For the text-containing cell, return its midpoint in (X, Y) coordinate format. 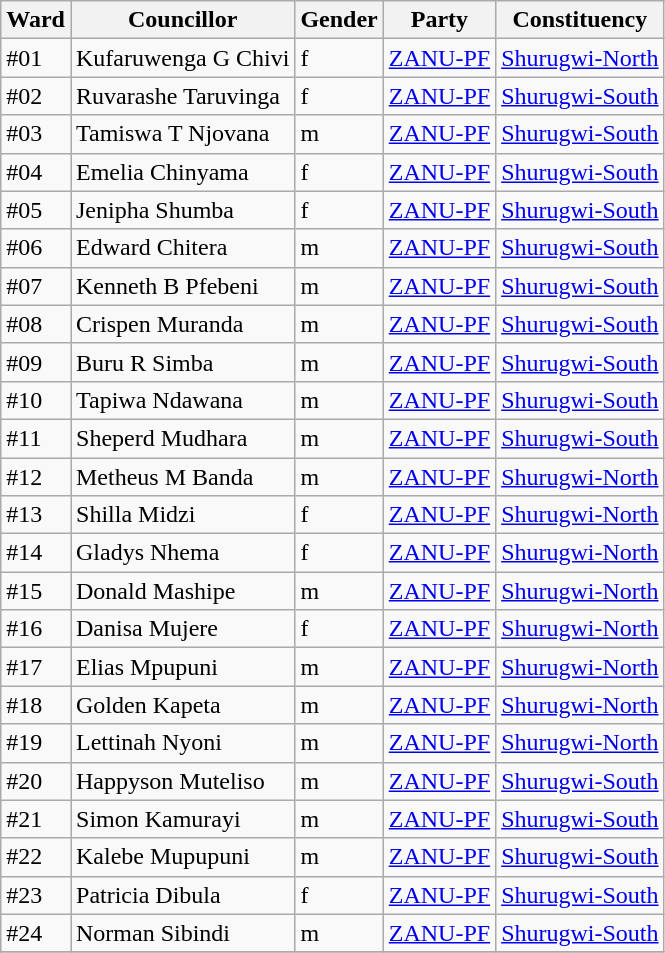
Jenipha Shumba (182, 210)
#07 (36, 286)
#17 (36, 667)
Sheperd Mudhara (182, 438)
#08 (36, 324)
#23 (36, 895)
#18 (36, 705)
Ward (36, 20)
Metheus M Banda (182, 477)
#02 (36, 96)
Golden Kapeta (182, 705)
#15 (36, 591)
Donald Mashipe (182, 591)
Tamiswa T Njovana (182, 134)
Gladys Nhema (182, 553)
#03 (36, 134)
#04 (36, 172)
Kufaruwenga G Chivi (182, 58)
#16 (36, 629)
Norman Sibindi (182, 933)
#19 (36, 743)
Constituency (580, 20)
#01 (36, 58)
#13 (36, 515)
#10 (36, 400)
#22 (36, 857)
Councillor (182, 20)
#24 (36, 933)
Crispen Muranda (182, 324)
Gender (339, 20)
#11 (36, 438)
Emelia Chinyama (182, 172)
#20 (36, 781)
Kenneth B Pfebeni (182, 286)
Shilla Midzi (182, 515)
Kalebe Mupupuni (182, 857)
Patricia Dibula (182, 895)
Buru R Simba (182, 362)
#05 (36, 210)
#14 (36, 553)
Tapiwa Ndawana (182, 400)
#06 (36, 248)
Ruvarashe Taruvinga (182, 96)
#21 (36, 819)
Elias Mpupuni (182, 667)
#09 (36, 362)
Lettinah Nyoni (182, 743)
Edward Chitera (182, 248)
Simon Kamurayi (182, 819)
Party (439, 20)
Danisa Mujere (182, 629)
Happyson Muteliso (182, 781)
#12 (36, 477)
